Return the (X, Y) coordinate for the center point of the cell that contains the specified text.  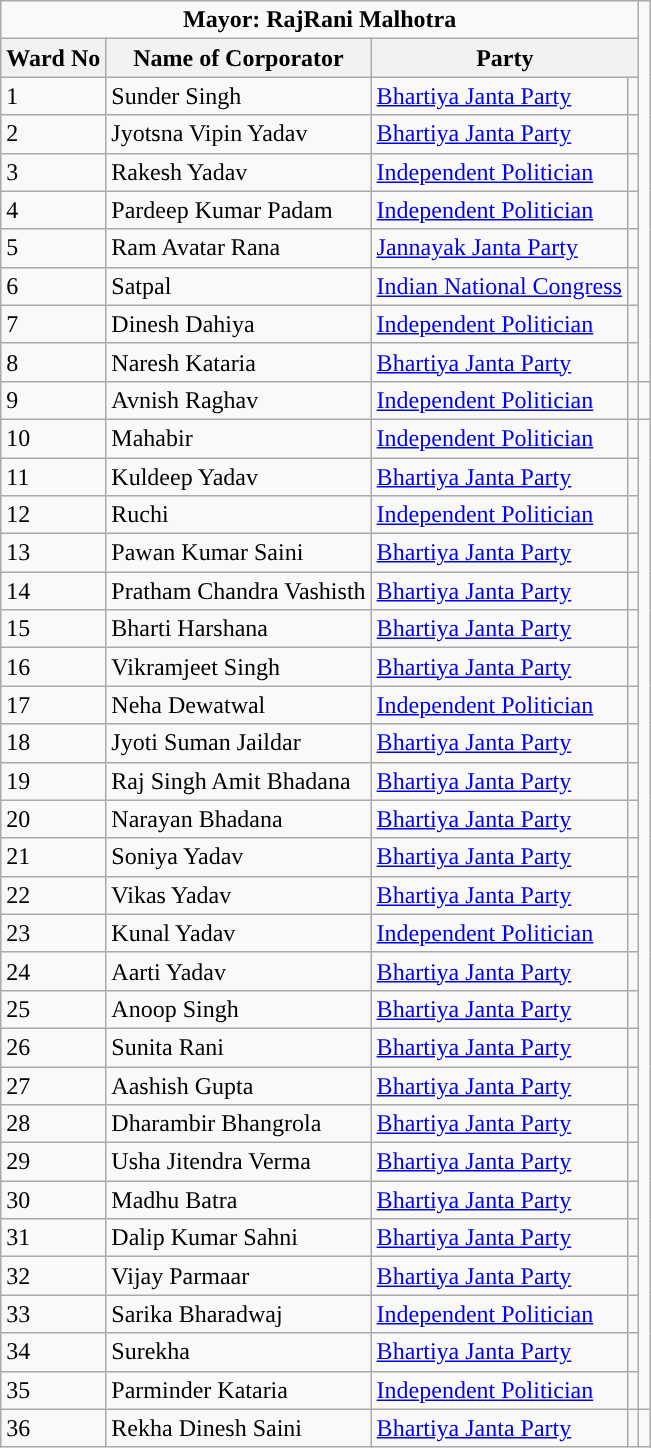
Usha Jitendra Verma (238, 1162)
22 (54, 895)
14 (54, 591)
Dalip Kumar Sahni (238, 1238)
24 (54, 971)
3 (54, 172)
Aarti Yadav (238, 971)
2 (54, 134)
Name of Corporator (238, 58)
25 (54, 1009)
Pardeep Kumar Padam (238, 210)
33 (54, 1314)
8 (54, 362)
Madhu Batra (238, 1200)
32 (54, 1276)
Vikramjeet Singh (238, 667)
7 (54, 324)
26 (54, 1047)
Surekha (238, 1352)
Soniya Yadav (238, 857)
Avnish Raghav (238, 400)
29 (54, 1162)
Jyoti Suman Jaildar (238, 743)
11 (54, 477)
Kuldeep Yadav (238, 477)
Bharti Harshana (238, 629)
Dinesh Dahiya (238, 324)
Mayor: RajRani Malhotra (320, 20)
13 (54, 553)
17 (54, 705)
1 (54, 96)
21 (54, 857)
Party (504, 58)
31 (54, 1238)
Satpal (238, 286)
Raj Singh Amit Bhadana (238, 781)
Pratham Chandra Vashisth (238, 591)
Sarika Bharadwaj (238, 1314)
Ward No (54, 58)
Rekha Dinesh Saini (238, 1428)
Sunita Rani (238, 1047)
Rakesh Yadav (238, 172)
36 (54, 1428)
16 (54, 667)
Jannayak Janta Party (499, 248)
Jyotsna Vipin Yadav (238, 134)
18 (54, 743)
Ram Avatar Rana (238, 248)
30 (54, 1200)
Narayan Bhadana (238, 819)
Sunder Singh (238, 96)
Aashish Gupta (238, 1085)
Pawan Kumar Saini (238, 553)
Indian National Congress (499, 286)
5 (54, 248)
Mahabir (238, 438)
Dharambir Bhangrola (238, 1124)
23 (54, 933)
Neha Dewatwal (238, 705)
10 (54, 438)
Anoop Singh (238, 1009)
19 (54, 781)
28 (54, 1124)
Vikas Yadav (238, 895)
4 (54, 210)
9 (54, 400)
35 (54, 1390)
20 (54, 819)
Parminder Kataria (238, 1390)
27 (54, 1085)
6 (54, 286)
12 (54, 515)
Ruchi (238, 515)
Naresh Kataria (238, 362)
Kunal Yadav (238, 933)
Vijay Parmaar (238, 1276)
34 (54, 1352)
15 (54, 629)
